Scan for the cell matching the given text and deliver its (X, Y) coordinate at center. 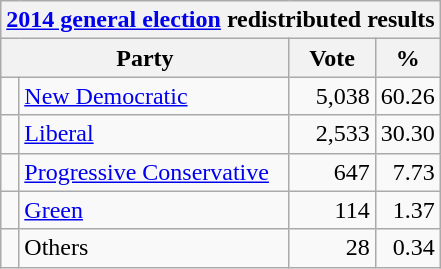
% (408, 58)
2014 general election redistributed results (220, 20)
Others (154, 248)
Progressive Conservative (154, 172)
30.30 (408, 134)
114 (332, 210)
5,038 (332, 96)
New Democratic (154, 96)
2,533 (332, 134)
Liberal (154, 134)
28 (332, 248)
647 (332, 172)
Vote (332, 58)
Party (145, 58)
1.37 (408, 210)
0.34 (408, 248)
Green (154, 210)
7.73 (408, 172)
60.26 (408, 96)
